Pinpoint the cell where the given text exists, returning its (x, y) midpoint coordinate. 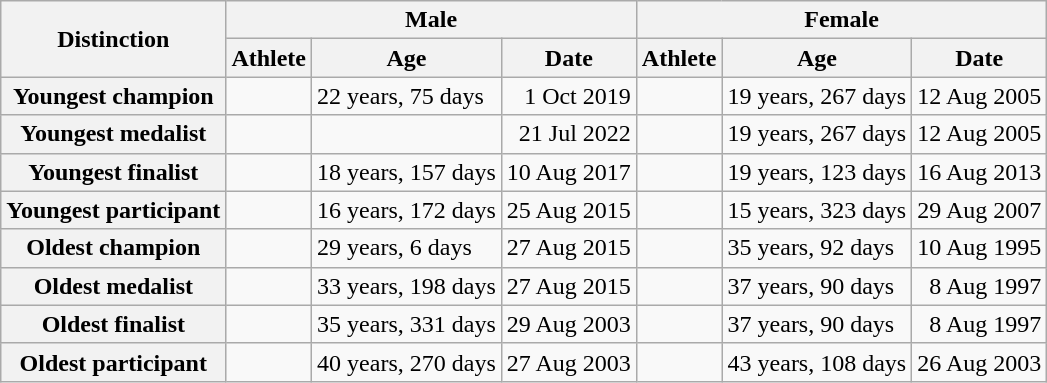
Youngest champion (114, 96)
Oldest medalist (114, 286)
16 years, 172 days (407, 210)
Oldest participant (114, 362)
Youngest finalist (114, 172)
Youngest medalist (114, 134)
29 Aug 2003 (568, 324)
27 Aug 2003 (568, 362)
29 Aug 2007 (980, 210)
25 Aug 2015 (568, 210)
40 years, 270 days (407, 362)
Distinction (114, 39)
35 years, 331 days (407, 324)
29 years, 6 days (407, 248)
Oldest champion (114, 248)
16 Aug 2013 (980, 172)
18 years, 157 days (407, 172)
Oldest finalist (114, 324)
33 years, 198 days (407, 286)
10 Aug 2017 (568, 172)
Youngest participant (114, 210)
19 years, 123 days (817, 172)
26 Aug 2003 (980, 362)
22 years, 75 days (407, 96)
35 years, 92 days (817, 248)
Female (841, 20)
43 years, 108 days (817, 362)
10 Aug 1995 (980, 248)
1 Oct 2019 (568, 96)
Male (431, 20)
21 Jul 2022 (568, 134)
15 years, 323 days (817, 210)
